Return the [X, Y] coordinate for the center point of the cell that contains the specified text.  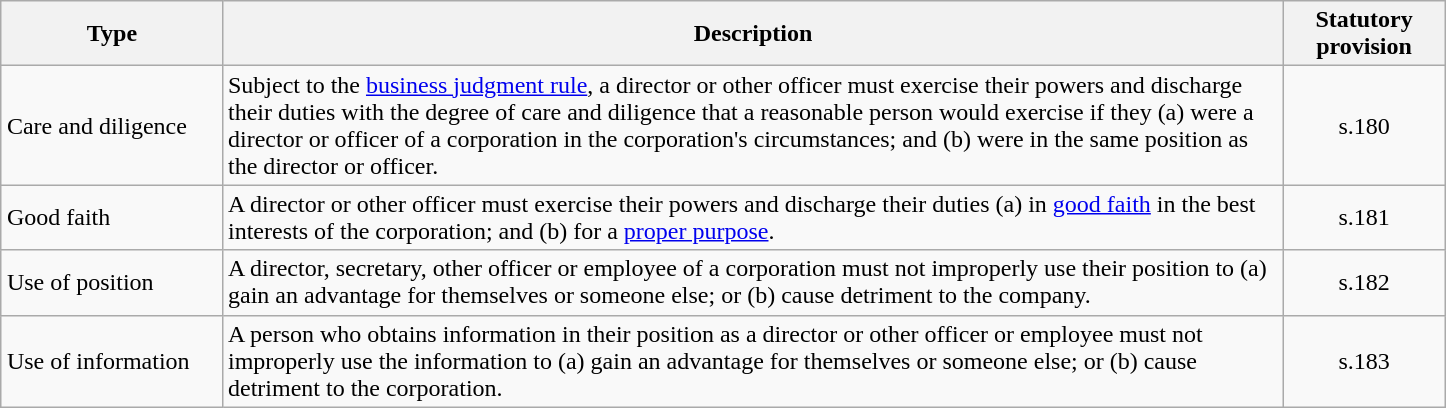
s.180 [1364, 126]
s.182 [1364, 282]
Type [112, 34]
Good faith [112, 218]
s.183 [1364, 361]
Use of information [112, 361]
Use of position [112, 282]
Statutory provision [1364, 34]
Care and diligence [112, 126]
s.181 [1364, 218]
Description [752, 34]
